Return (X, Y) of the center of cell containing provided text 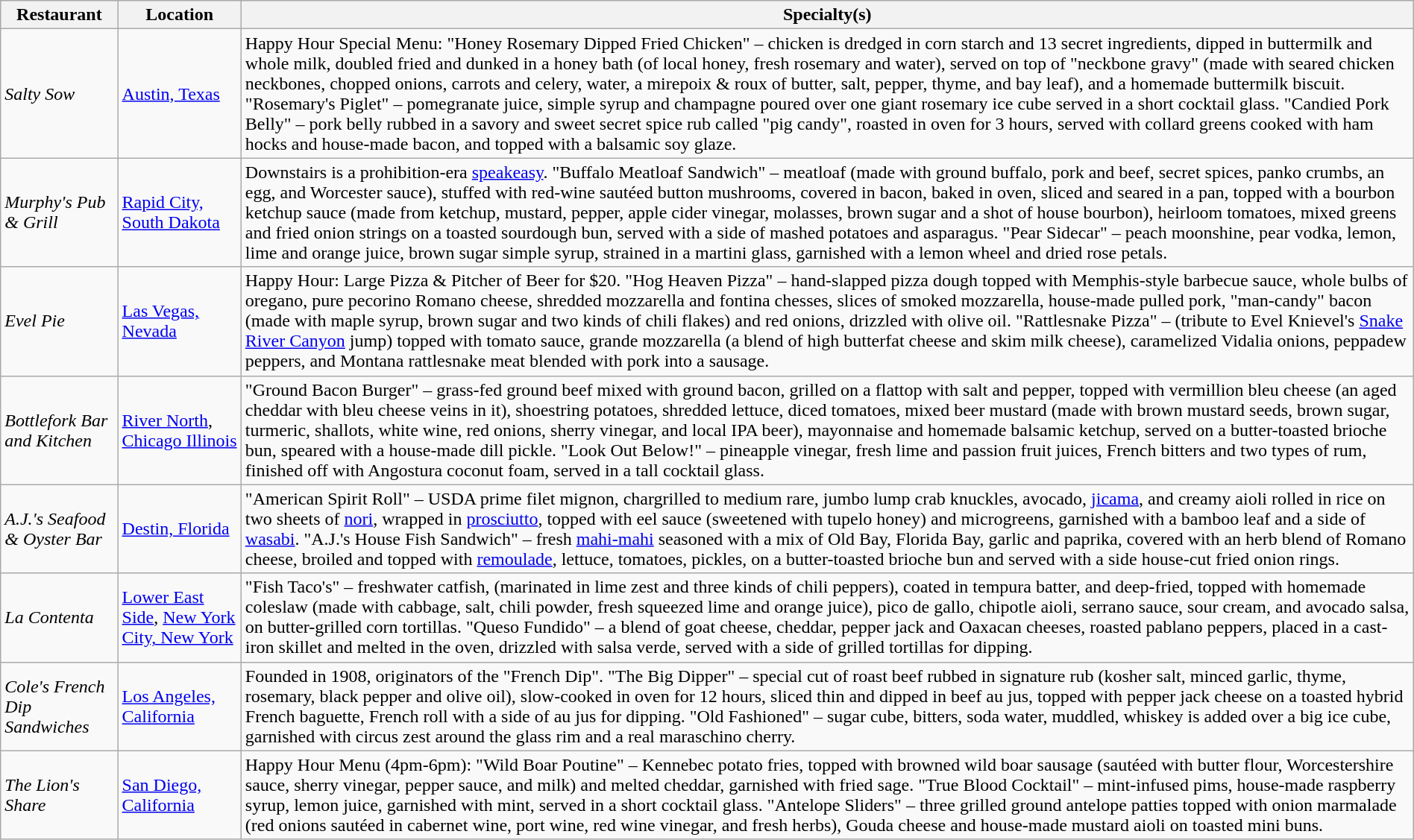
Location (179, 15)
Bottlefork Bar and Kitchen (60, 430)
River North, Chicago Illinois (179, 430)
Restaurant (60, 15)
La Contenta (60, 617)
Rapid City, South Dakota (179, 212)
Murphy's Pub & Grill (60, 212)
Austin, Texas (179, 94)
Las Vegas, Nevada (179, 321)
Lower East Side, New York City, New York (179, 617)
Destin, Florida (179, 529)
A.J.'s Seafood & Oyster Bar (60, 529)
Cole's French Dip Sandwiches (60, 707)
The Lion's Share (60, 795)
Salty Sow (60, 94)
Specialty(s) (827, 15)
San Diego, California (179, 795)
Los Angeles, California (179, 707)
Evel Pie (60, 321)
